Output the [x, y] coordinate of the center of the cell containing the given text.  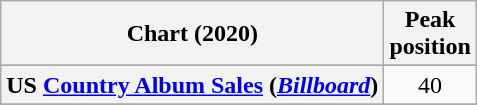
40 [430, 85]
Peak position [430, 34]
Chart (2020) [192, 34]
US Country Album Sales (Billboard) [192, 85]
